For the text-containing cell, return its midpoint in (x, y) coordinate format. 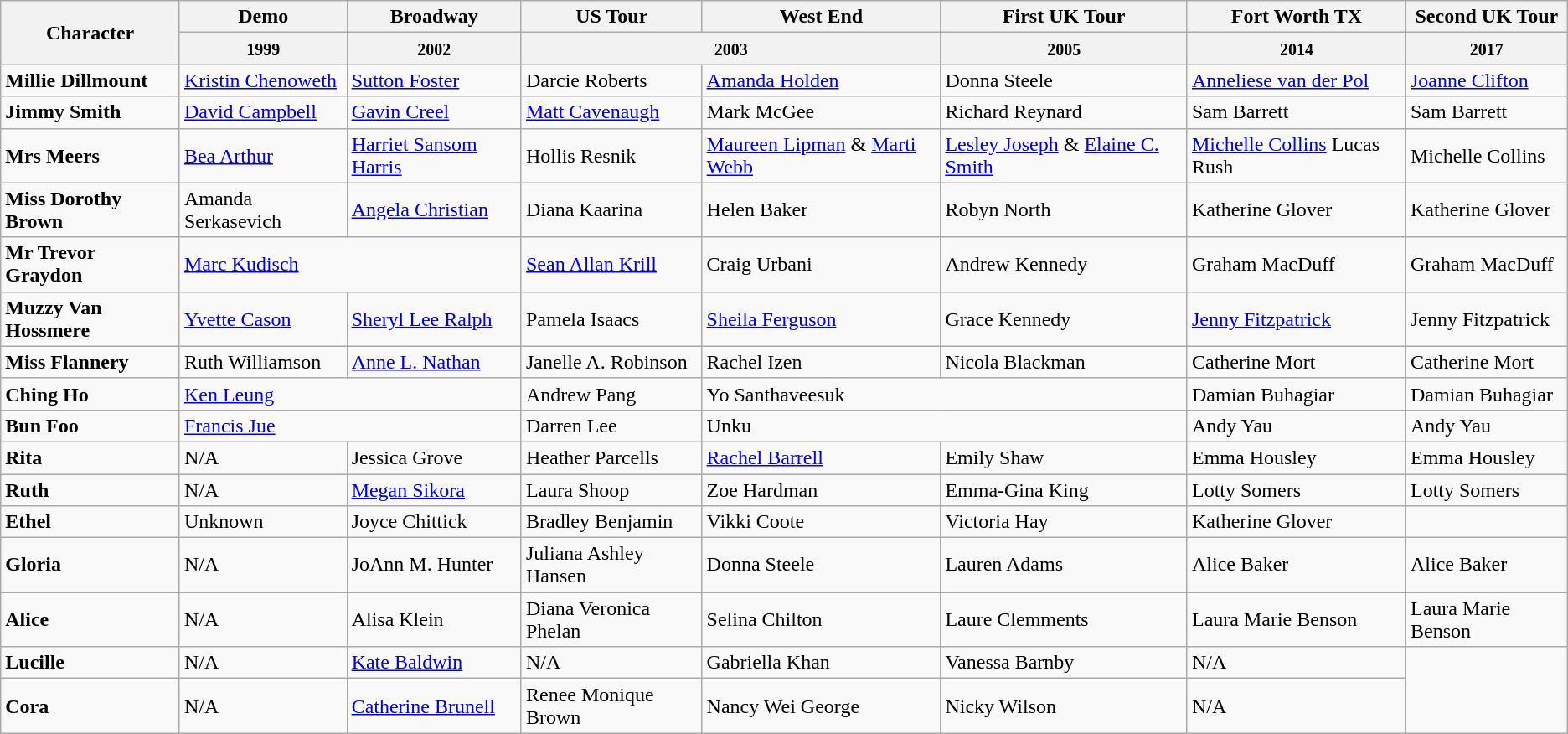
Robyn North (1064, 209)
US Tour (611, 17)
Ken Leung (350, 394)
Renee Monique Brown (611, 706)
Zoe Hardman (821, 490)
Laura Shoop (611, 490)
Diana Kaarina (611, 209)
Maureen Lipman & Marti Webb (821, 156)
Ching Ho (90, 394)
2002 (434, 49)
Lesley Joseph & Elaine C. Smith (1064, 156)
First UK Tour (1064, 17)
Gavin Creel (434, 112)
Demo (263, 17)
2017 (1486, 49)
Craig Urbani (821, 265)
Gabriella Khan (821, 663)
Alice (90, 620)
Amanda Serkasevich (263, 209)
Alisa Klein (434, 620)
Pamela Isaacs (611, 318)
Catherine Brunell (434, 706)
Harriet Sansom Harris (434, 156)
Cora (90, 706)
Jimmy Smith (90, 112)
Rachel Barrell (821, 457)
Kate Baldwin (434, 663)
Sheryl Lee Ralph (434, 318)
Miss Dorothy Brown (90, 209)
Sutton Foster (434, 80)
Ruth (90, 490)
Nancy Wei George (821, 706)
Yvette Cason (263, 318)
Vikki Coote (821, 522)
Broadway (434, 17)
JoAnn M. Hunter (434, 565)
Darren Lee (611, 426)
Nicola Blackman (1064, 362)
Lauren Adams (1064, 565)
Janelle A. Robinson (611, 362)
West End (821, 17)
Andrew Kennedy (1064, 265)
Diana Veronica Phelan (611, 620)
Emily Shaw (1064, 457)
Gloria (90, 565)
Ethel (90, 522)
Rita (90, 457)
Megan Sikora (434, 490)
Michelle Collins (1486, 156)
Yo Santhaveesuk (945, 394)
2003 (730, 49)
Second UK Tour (1486, 17)
Matt Cavenaugh (611, 112)
2014 (1297, 49)
Anneliese van der Pol (1297, 80)
Bun Foo (90, 426)
Andrew Pang (611, 394)
Mr Trevor Graydon (90, 265)
Sean Allan Krill (611, 265)
Nicky Wilson (1064, 706)
Mark McGee (821, 112)
Victoria Hay (1064, 522)
Heather Parcells (611, 457)
Unknown (263, 522)
Michelle Collins Lucas Rush (1297, 156)
Unku (945, 426)
2005 (1064, 49)
Rachel Izen (821, 362)
Amanda Holden (821, 80)
Muzzy Van Hossmere (90, 318)
Juliana Ashley Hansen (611, 565)
Helen Baker (821, 209)
Vanessa Barnby (1064, 663)
Character (90, 33)
Mrs Meers (90, 156)
Francis Jue (350, 426)
Miss Flannery (90, 362)
Emma-Gina King (1064, 490)
Sheila Ferguson (821, 318)
Fort Worth TX (1297, 17)
1999 (263, 49)
Hollis Resnik (611, 156)
Joyce Chittick (434, 522)
Selina Chilton (821, 620)
Joanne Clifton (1486, 80)
David Campbell (263, 112)
Lucille (90, 663)
Ruth Williamson (263, 362)
Bea Arthur (263, 156)
Jessica Grove (434, 457)
Bradley Benjamin (611, 522)
Millie Dillmount (90, 80)
Laure Clemments (1064, 620)
Richard Reynard (1064, 112)
Darcie Roberts (611, 80)
Grace Kennedy (1064, 318)
Marc Kudisch (350, 265)
Anne L. Nathan (434, 362)
Kristin Chenoweth (263, 80)
Angela Christian (434, 209)
